Detect which cell encompasses the target text, then output its (X, Y) center coordinate. 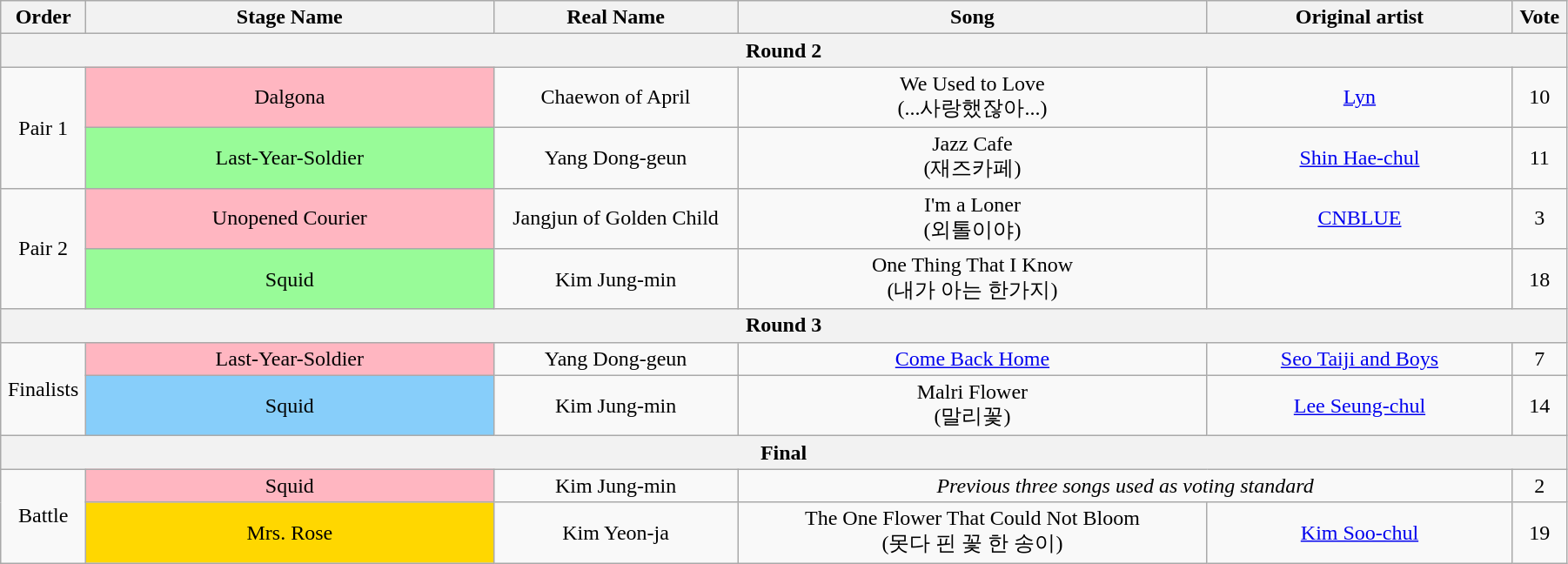
Dalgona (290, 97)
Battle (44, 516)
Stage Name (290, 17)
Malri Flower(말리꽃) (973, 406)
CNBLUE (1359, 218)
Kim Yeon-ja (616, 533)
18 (1539, 279)
14 (1539, 406)
One Thing That I Know(내가 아는 한가지) (973, 279)
Song (973, 17)
Jangjun of Golden Child (616, 218)
Real Name (616, 17)
Round 2 (784, 50)
10 (1539, 97)
2 (1539, 486)
Round 3 (784, 326)
11 (1539, 158)
Shin Hae-chul (1359, 158)
We Used to Love(...사랑했잖아...) (973, 97)
Chaewon of April (616, 97)
19 (1539, 533)
7 (1539, 359)
Pair 2 (44, 249)
Original artist (1359, 17)
The One Flower That Could Not Bloom(못다 핀 꽃 한 송이) (973, 533)
3 (1539, 218)
Vote (1539, 17)
Come Back Home (973, 359)
Finalists (44, 389)
Previous three songs used as voting standard (1125, 486)
Final (784, 453)
Jazz Cafe(재즈카페) (973, 158)
Kim Soo-chul (1359, 533)
Pair 1 (44, 127)
Lee Seung-chul (1359, 406)
Lyn (1359, 97)
Unopened Courier (290, 218)
Mrs. Rose (290, 533)
I'm a Loner(외톨이야) (973, 218)
Order (44, 17)
Seo Taiji and Boys (1359, 359)
